Provide the [X, Y] coordinate of the cell's center where the given text is located.  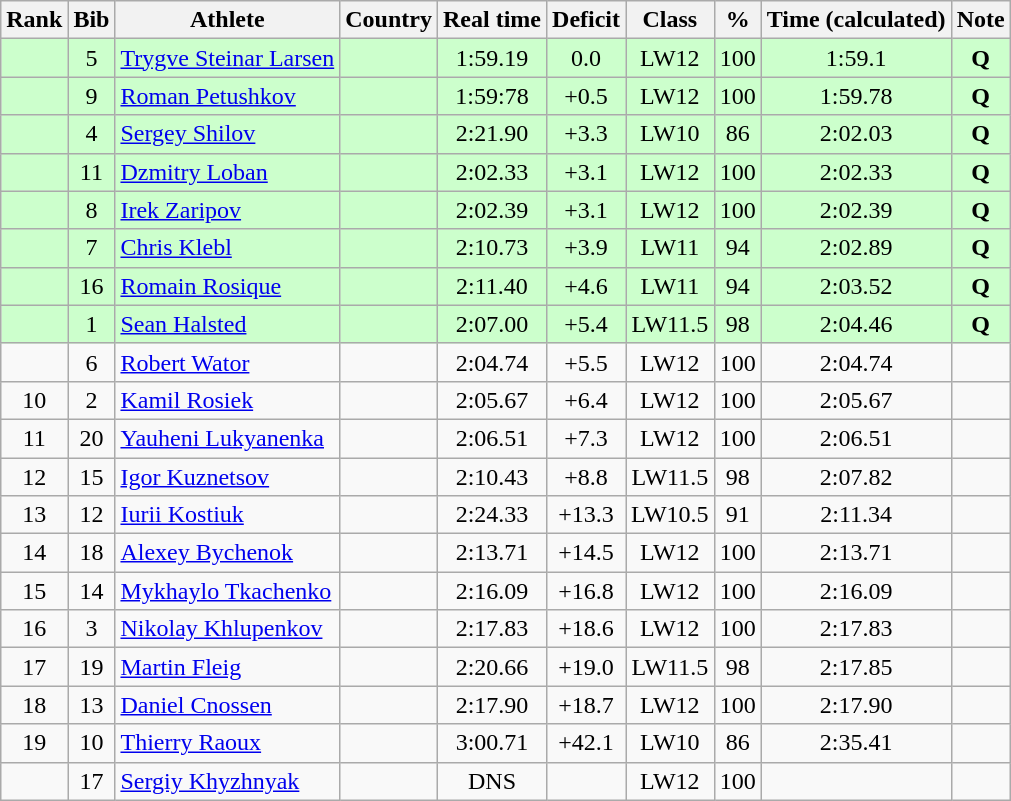
Time (calculated) [856, 20]
2 [92, 400]
5 [92, 58]
+13.3 [586, 515]
1:59.78 [856, 96]
2:07.00 [492, 324]
2:07.82 [856, 477]
8 [92, 210]
Real time [492, 20]
+3.3 [586, 134]
+5.4 [586, 324]
1:59.19 [492, 58]
Sergiy Khyzhnyak [228, 781]
1:59:78 [492, 96]
Thierry Raoux [228, 743]
Martin Fleig [228, 667]
Nikolay Khlupenkov [228, 629]
% [738, 20]
Trygve Steinar Larsen [228, 58]
2:20.66 [492, 667]
4 [92, 134]
+5.5 [586, 362]
+18.6 [586, 629]
Robert Wator [228, 362]
2:11.34 [856, 515]
Athlete [228, 20]
1:59.1 [856, 58]
+0.5 [586, 96]
LW10.5 [670, 515]
Class [670, 20]
2:35.41 [856, 743]
Country [389, 20]
DNS [492, 781]
0.0 [586, 58]
+18.7 [586, 705]
2:10.73 [492, 248]
2:04.46 [856, 324]
+3.9 [586, 248]
20 [92, 438]
Sean Halsted [228, 324]
2:24.33 [492, 515]
2:03.52 [856, 286]
+16.8 [586, 591]
9 [92, 96]
Chris Klebl [228, 248]
Yauheni Lukyanenka [228, 438]
Dzmitry Loban [228, 172]
2:11.40 [492, 286]
Alexey Bychenok [228, 553]
Iurii Kostiuk [228, 515]
Note [980, 20]
1 [92, 324]
Irek Zaripov [228, 210]
7 [92, 248]
Rank [34, 20]
+4.6 [586, 286]
6 [92, 362]
+42.1 [586, 743]
Roman Petushkov [228, 96]
+19.0 [586, 667]
Romain Rosique [228, 286]
3:00.71 [492, 743]
Mykhaylo Tkachenko [228, 591]
2:10.43 [492, 477]
+6.4 [586, 400]
2:17.85 [856, 667]
2:02.89 [856, 248]
Sergey Shilov [228, 134]
Deficit [586, 20]
2:02.03 [856, 134]
+8.8 [586, 477]
3 [92, 629]
+14.5 [586, 553]
91 [738, 515]
+7.3 [586, 438]
Kamil Rosiek [228, 400]
2:21.90 [492, 134]
Bib [92, 20]
Daniel Cnossen [228, 705]
Igor Kuznetsov [228, 477]
